Extract the (X, Y) coordinate from the center of the cell holding the provided text.  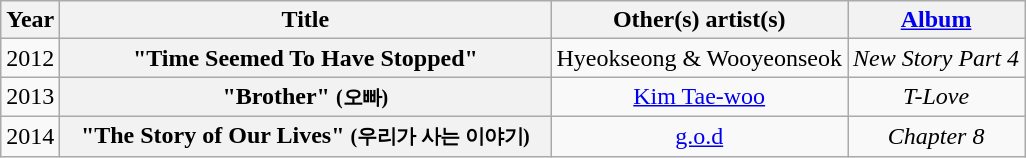
Kim Tae-woo (700, 97)
2014 (30, 136)
Album (936, 20)
New Story Part 4 (936, 58)
Other(s) artist(s) (700, 20)
T-Love (936, 97)
"Brother" (오빠) (306, 97)
Title (306, 20)
"The Story of Our Lives" (우리가 사는 이야기) (306, 136)
2012 (30, 58)
"Time Seemed To Have Stopped" (306, 58)
g.o.d (700, 136)
Chapter 8 (936, 136)
Year (30, 20)
Hyeokseong & Wooyeonseok (700, 58)
2013 (30, 97)
